Capture the cell that displays the provided text and extract its (X, Y) central coordinate. 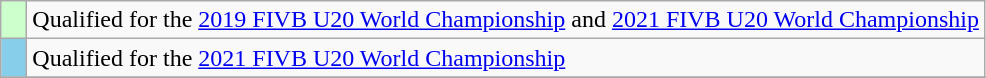
Qualified for the 2019 FIVB U20 World Championship and 2021 FIVB U20 World Championship (506, 20)
Qualified for the 2021 FIVB U20 World Championship (506, 58)
